Identify which cell holds the provided text, then report its (X, Y) central coordinate. 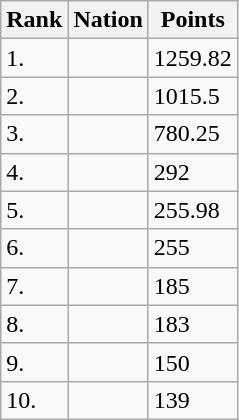
139 (192, 400)
255 (192, 248)
255.98 (192, 210)
780.25 (192, 134)
5. (34, 210)
9. (34, 362)
1015.5 (192, 96)
Points (192, 20)
2. (34, 96)
7. (34, 286)
8. (34, 324)
185 (192, 286)
292 (192, 172)
10. (34, 400)
3. (34, 134)
150 (192, 362)
1259.82 (192, 58)
4. (34, 172)
6. (34, 248)
Nation (108, 20)
1. (34, 58)
Rank (34, 20)
183 (192, 324)
